Find where the given text appears and provide that cell's center as [x, y] coordinate. 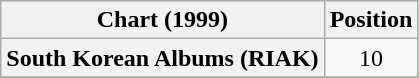
Chart (1999) [162, 20]
South Korean Albums (RIAK) [162, 58]
Position [371, 20]
10 [371, 58]
